Locate the cell with the specified text and output its [x, y] center coordinate. 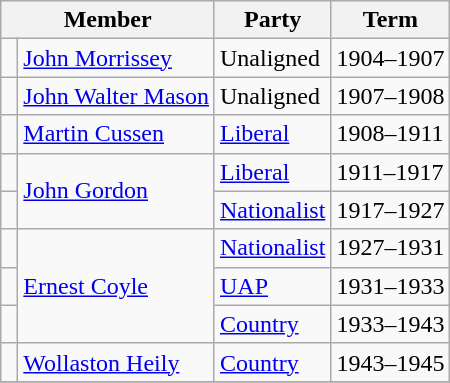
1911–1917 [390, 172]
1943–1945 [390, 362]
Wollaston Heily [116, 362]
Member [108, 20]
1927–1931 [390, 248]
Ernest Coyle [116, 286]
Term [390, 20]
John Gordon [116, 191]
John Walter Mason [116, 96]
UAP [272, 286]
1908–1911 [390, 134]
Martin Cussen [116, 134]
1907–1908 [390, 96]
1904–1907 [390, 58]
Party [272, 20]
1917–1927 [390, 210]
John Morrissey [116, 58]
1931–1933 [390, 286]
1933–1943 [390, 324]
